From the cell containing the given text, extract its center point as [X, Y] coordinate. 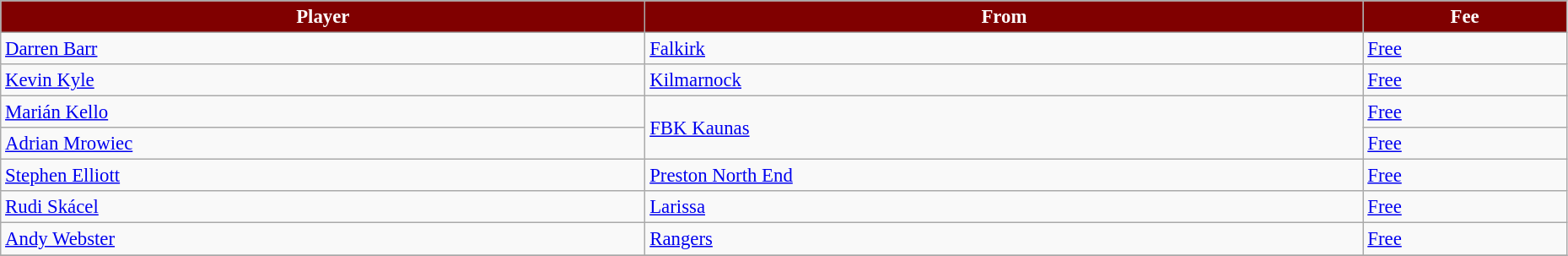
Larissa [1004, 207]
Stephen Elliott [323, 176]
Darren Barr [323, 49]
Fee [1464, 17]
Marián Kello [323, 112]
Rudi Skácel [323, 207]
Kevin Kyle [323, 80]
Adrian Mrowiec [323, 144]
Falkirk [1004, 49]
Player [323, 17]
From [1004, 17]
Rangers [1004, 239]
Preston North End [1004, 176]
Kilmarnock [1004, 80]
Andy Webster [323, 239]
FBK Kaunas [1004, 128]
